For the text-containing cell, return its midpoint in [X, Y] coordinate format. 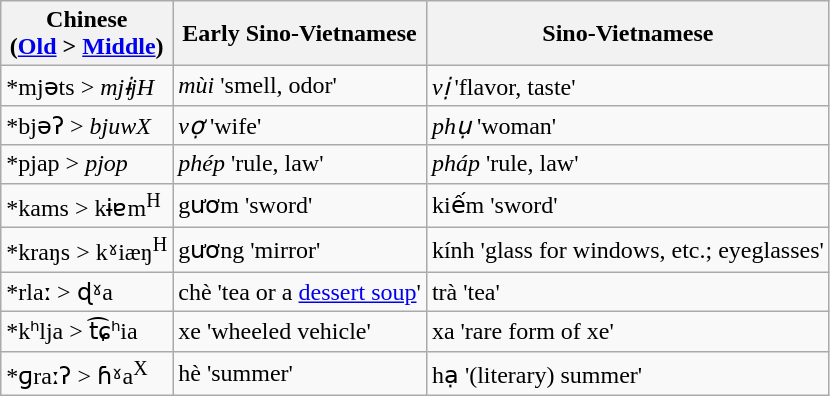
*kraŋs > kˠiæŋH [87, 250]
hạ '(literary) summer' [628, 374]
xa 'rare form of xe' [628, 332]
xe 'wheeled vehicle' [300, 332]
kính 'glass for windows, etc.; eyeglasses' [628, 250]
vợ 'wife' [300, 125]
gươm 'sword' [300, 206]
phụ 'woman' [628, 125]
Early Sino-Vietnamese [300, 34]
chè 'tea or a dessert soup' [300, 292]
*kams > kɨɐmH [87, 206]
hè 'summer' [300, 374]
Chinese(Old > Middle) [87, 34]
phép 'rule, law' [300, 164]
kiếm 'sword' [628, 206]
Sino-Vietnamese [628, 34]
gương 'mirror' [300, 250]
*ɡraːʔ > ɦˠaX [87, 374]
*pjap > pjop [87, 164]
vị 'flavor, taste' [628, 86]
*rlaː > ɖˠa [87, 292]
pháp 'rule, law' [628, 164]
*mjəts > mjɨjH [87, 86]
mùi 'smell, odor' [300, 86]
*kʰlja > t͡ɕʰia [87, 332]
*bjəʔ > bjuwX [87, 125]
trà 'tea' [628, 292]
